Return the (X, Y) coordinate for the center point of the cell that contains the specified text.  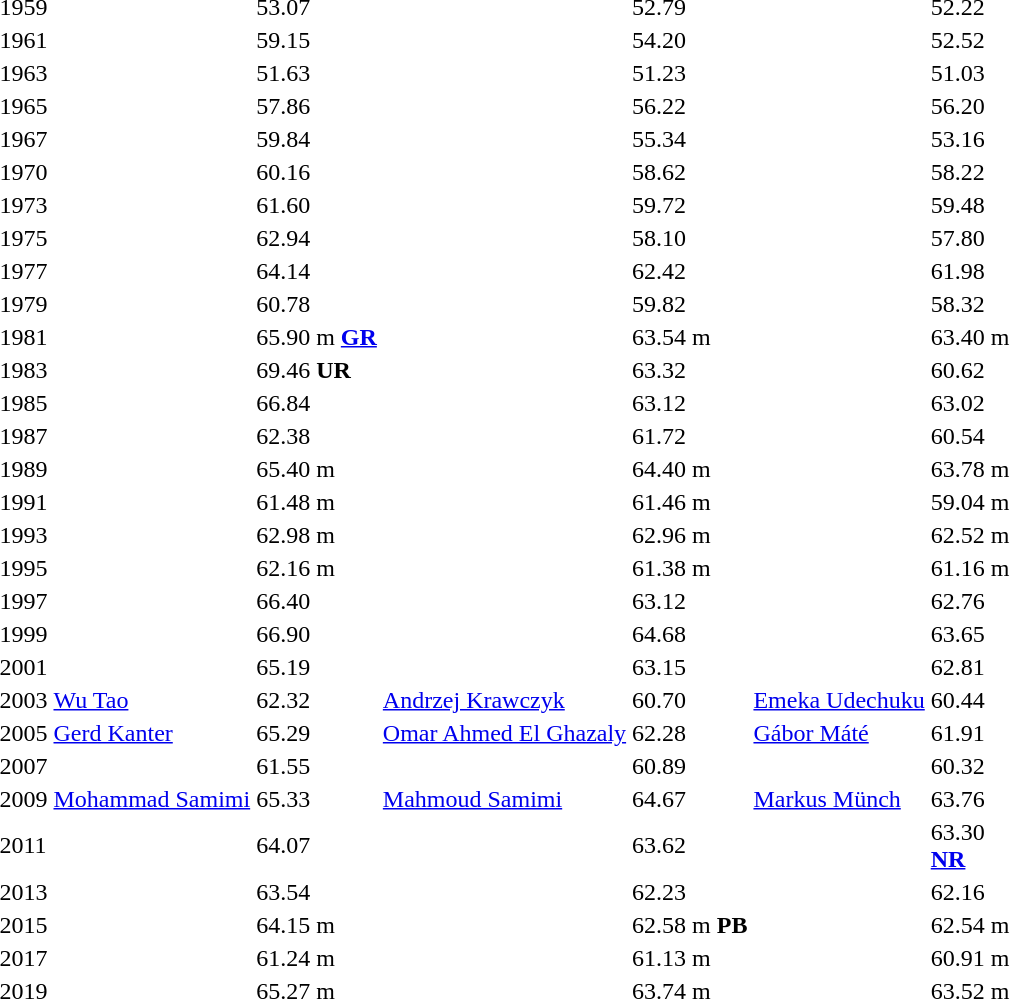
66.90 (317, 634)
Gábor Máté (839, 733)
61.38 m (690, 568)
55.34 (690, 139)
51.63 (317, 73)
Gerd Kanter (152, 733)
61.55 (317, 766)
63.15 (690, 667)
64.15 m (317, 925)
62.32 (317, 700)
Mohammad Samimi (152, 799)
65.90 m GR (317, 337)
61.48 m (317, 502)
65.19 (317, 667)
69.46 UR (317, 370)
58.62 (690, 172)
62.58 m PB (690, 925)
51.23 (690, 73)
Emeka Udechuku (839, 700)
62.94 (317, 238)
59.15 (317, 40)
Omar Ahmed El Ghazaly (504, 733)
59.84 (317, 139)
61.46 m (690, 502)
62.38 (317, 436)
63.54 m (690, 337)
64.40 m (690, 469)
65.33 (317, 799)
62.98 m (317, 535)
60.70 (690, 700)
Markus Münch (839, 799)
61.13 m (690, 958)
64.07 (317, 846)
62.42 (690, 271)
63.62 (690, 846)
Wu Tao (152, 700)
60.16 (317, 172)
Andrzej Krawczyk (504, 700)
58.10 (690, 238)
60.78 (317, 304)
64.67 (690, 799)
66.84 (317, 403)
64.14 (317, 271)
66.40 (317, 601)
64.68 (690, 634)
61.24 m (317, 958)
60.89 (690, 766)
54.20 (690, 40)
62.96 m (690, 535)
62.23 (690, 892)
65.40 m (317, 469)
56.22 (690, 106)
62.16 m (317, 568)
Mahmoud Samimi (504, 799)
63.54 (317, 892)
61.60 (317, 205)
63.32 (690, 370)
65.29 (317, 733)
59.72 (690, 205)
61.72 (690, 436)
59.82 (690, 304)
57.86 (317, 106)
62.28 (690, 733)
